For the text-containing cell, return its midpoint in [x, y] coordinate format. 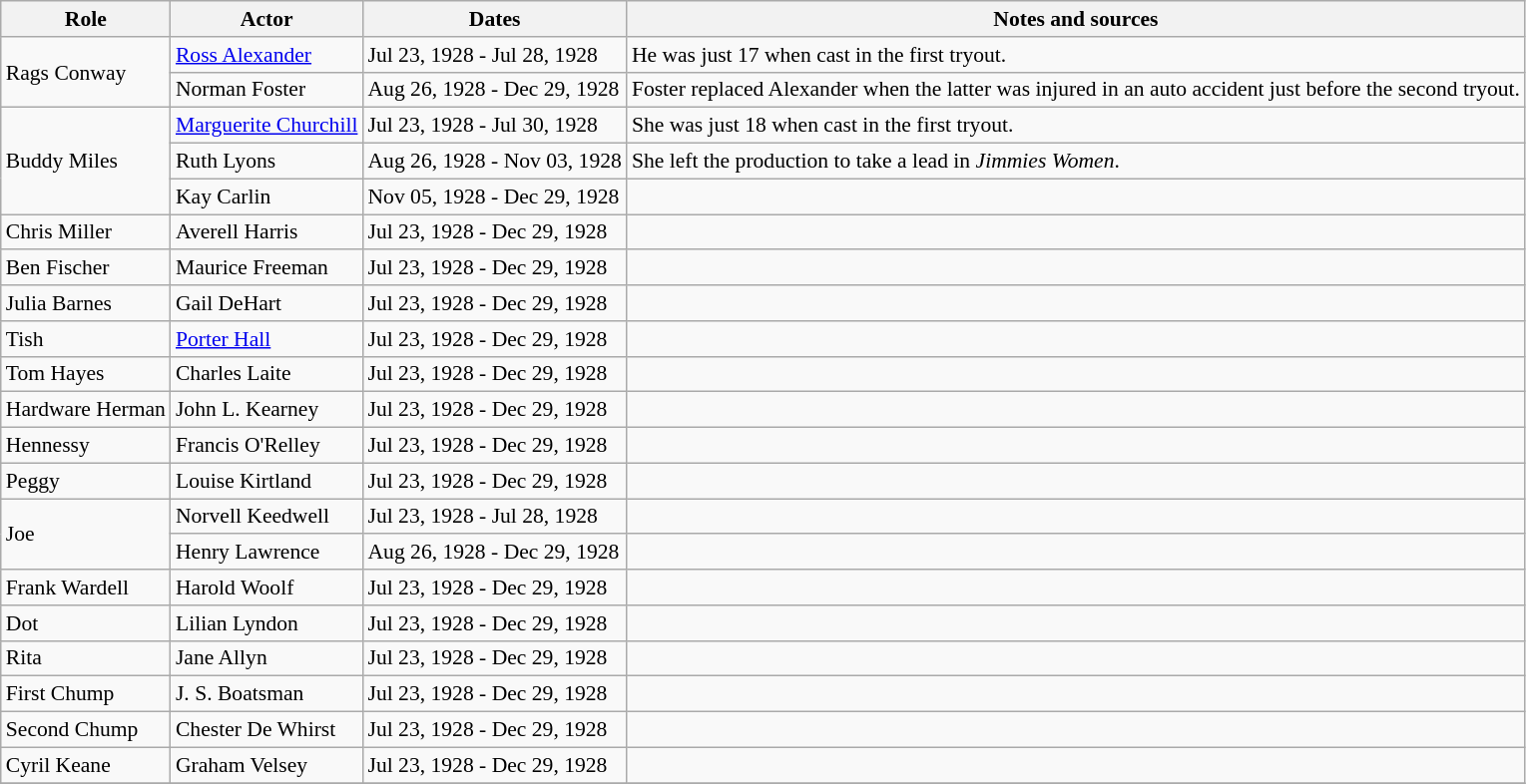
Maurice Freeman [267, 268]
Henry Lawrence [267, 553]
Actor [267, 19]
Tish [86, 339]
Julia Barnes [86, 303]
Jul 23, 1928 - Jul 30, 1928 [494, 126]
Chester De Whirst [267, 730]
Second Chump [86, 730]
Hardware Herman [86, 410]
Foster replaced Alexander when the latter was injured in an auto accident just before the second tryout. [1076, 90]
She was just 18 when cast in the first tryout. [1076, 126]
Jane Allyn [267, 658]
Harold Woolf [267, 588]
Charles Laite [267, 374]
Lilian Lyndon [267, 623]
Averell Harris [267, 232]
Frank Wardell [86, 588]
First Chump [86, 694]
Dot [86, 623]
He was just 17 when cast in the first tryout. [1076, 55]
Marguerite Churchill [267, 126]
Buddy Miles [86, 162]
Notes and sources [1076, 19]
Aug 26, 1928 - Nov 03, 1928 [494, 162]
Francis O'Relley [267, 446]
Rita [86, 658]
Rags Conway [86, 72]
Graham Velsey [267, 765]
Joe [86, 535]
Hennessy [86, 446]
Ruth Lyons [267, 162]
J. S. Boatsman [267, 694]
Dates [494, 19]
Norvell Keedwell [267, 517]
Norman Foster [267, 90]
Tom Hayes [86, 374]
Role [86, 19]
Chris Miller [86, 232]
Nov 05, 1928 - Dec 29, 1928 [494, 196]
She left the production to take a lead in Jimmies Women. [1076, 162]
Porter Hall [267, 339]
Gail DeHart [267, 303]
Ben Fischer [86, 268]
Kay Carlin [267, 196]
Peggy [86, 481]
Cyril Keane [86, 765]
Louise Kirtland [267, 481]
John L. Kearney [267, 410]
Ross Alexander [267, 55]
